From the cell containing the given text, extract its center point as [X, Y] coordinate. 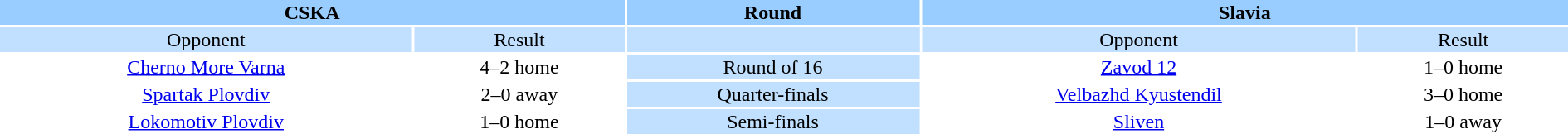
CSKA [312, 12]
2–0 away [519, 94]
Zavod 12 [1138, 67]
Cherno More Varna [206, 67]
Spartak Plovdiv [206, 94]
3–0 home [1463, 94]
Sliven [1138, 122]
Round of 16 [772, 67]
Lokomotiv Plovdiv [206, 122]
1–0 away [1463, 122]
Quarter-finals [772, 94]
4–2 home [519, 67]
Semi-finals [772, 122]
Slavia [1244, 12]
Round [772, 12]
Velbazhd Kyustendil [1138, 94]
